Detect which cell encompasses the target text, then output its [X, Y] center coordinate. 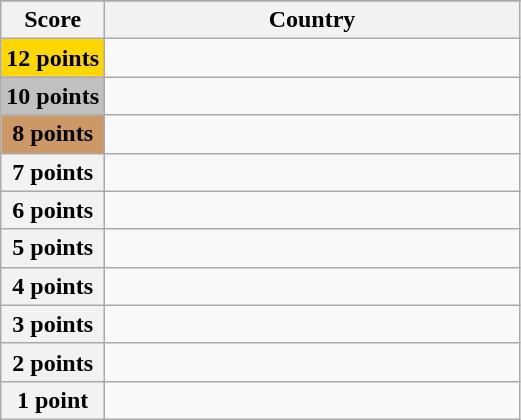
Score [53, 20]
5 points [53, 248]
Country [312, 20]
3 points [53, 324]
4 points [53, 286]
12 points [53, 58]
7 points [53, 172]
2 points [53, 362]
1 point [53, 400]
8 points [53, 134]
6 points [53, 210]
10 points [53, 96]
